Identify which cell holds the provided text, then report its [x, y] central coordinate. 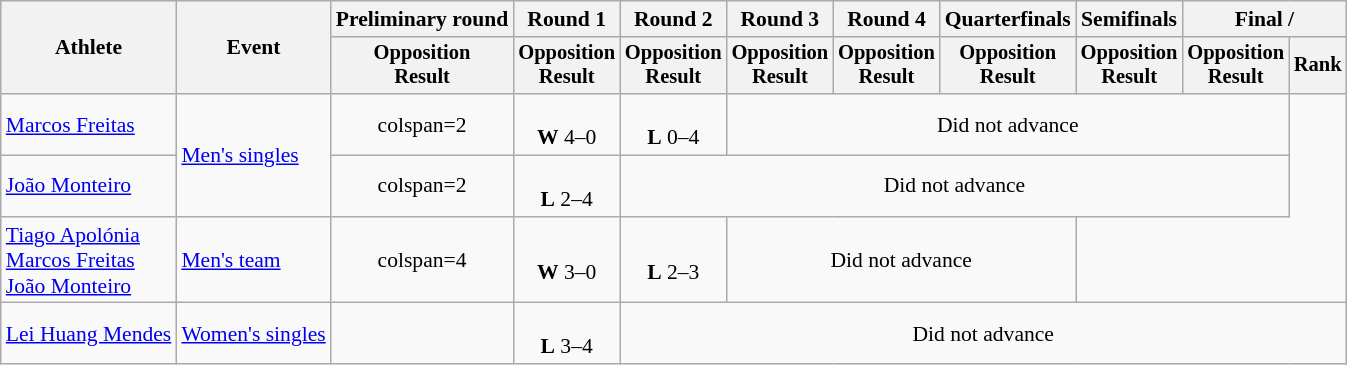
L 2–3 [674, 260]
Tiago ApolóniaMarcos FreitasJoão Monteiro [89, 260]
Men's singles [253, 155]
W 4–0 [566, 124]
L 0–4 [674, 124]
Marcos Freitas [89, 124]
Semifinals [1130, 19]
Athlete [89, 48]
Rank [1318, 66]
Quarterfinals [1008, 19]
Men's team [253, 260]
Round 4 [886, 19]
Round 2 [674, 19]
Final / [1264, 19]
Women's singles [253, 334]
W 3–0 [566, 260]
João Monteiro [89, 186]
Preliminary round [422, 19]
Round 3 [780, 19]
Lei Huang Mendes [89, 334]
L 2–4 [566, 186]
colspan=4 [422, 260]
Event [253, 48]
Round 1 [566, 19]
L 3–4 [566, 334]
